Find where the given text appears and provide that cell's center as (x, y) coordinate. 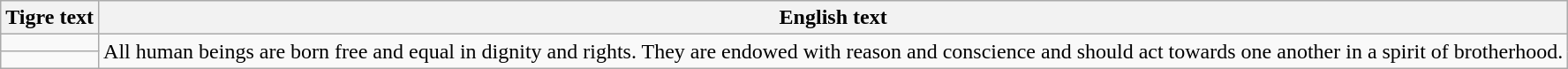
English text (833, 18)
Tigre text (49, 18)
